For the text-containing cell, return its midpoint in (x, y) coordinate format. 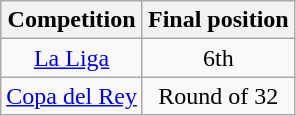
Copa del Rey (72, 96)
Round of 32 (218, 96)
6th (218, 58)
Competition (72, 20)
Final position (218, 20)
La Liga (72, 58)
